Extract the [X, Y] coordinate from the center of the cell holding the provided text.  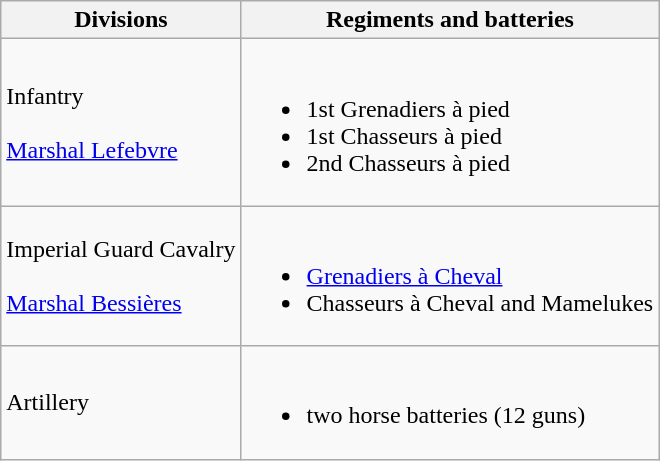
Divisions [121, 20]
1st Grenadiers à pied1st Chasseurs à pied2nd Chasseurs à pied [450, 122]
Artillery [121, 402]
Imperial Guard Cavalry Marshal Bessières [121, 276]
Regiments and batteries [450, 20]
two horse batteries (12 guns) [450, 402]
Grenadiers à ChevalChasseurs à Cheval and Mamelukes [450, 276]
Infantry Marshal Lefebvre [121, 122]
